Detect which cell encompasses the target text, then output its (x, y) center coordinate. 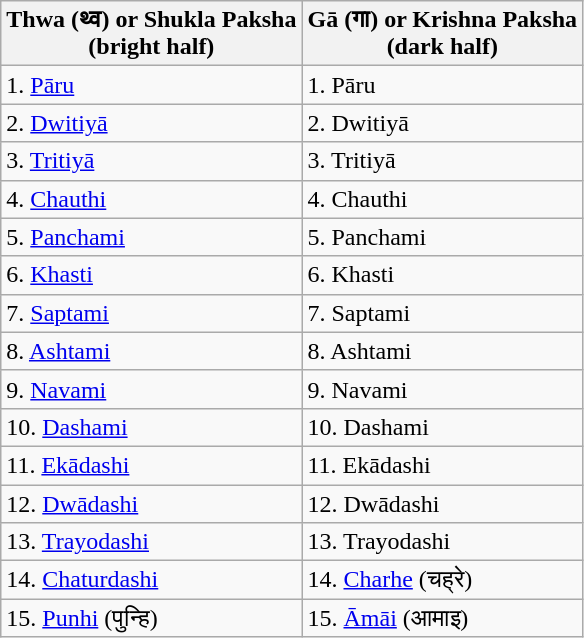
Thwa (थ्व) or Shukla Paksha(bright half) (152, 34)
15. Punhi (पुन्हि) (152, 618)
15. Āmāi (आमाइ) (442, 618)
Gā (गा) or Krishna Paksha(dark half) (442, 34)
14. Charhe (चह्रे) (442, 580)
14. Chaturdashi (152, 580)
